Return the (x, y) coordinate for the center point of the cell that contains the specified text.  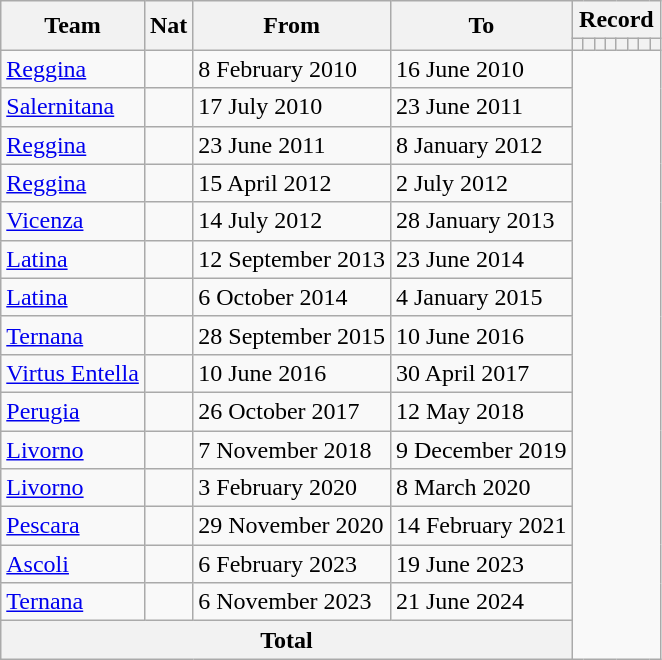
17 July 2010 (292, 107)
To (481, 26)
Vicenza (73, 221)
2 July 2012 (481, 183)
9 December 2019 (481, 449)
Ascoli (73, 564)
Record (616, 20)
4 January 2015 (481, 297)
26 October 2017 (292, 411)
Total (286, 640)
14 February 2021 (481, 526)
Virtus Entella (73, 373)
14 July 2012 (292, 221)
12 May 2018 (481, 411)
8 March 2020 (481, 488)
Nat (168, 26)
19 June 2023 (481, 564)
6 November 2023 (292, 602)
8 January 2012 (481, 145)
12 September 2013 (292, 259)
From (292, 26)
7 November 2018 (292, 449)
28 January 2013 (481, 221)
28 September 2015 (292, 335)
Pescara (73, 526)
6 October 2014 (292, 297)
8 February 2010 (292, 69)
23 June 2014 (481, 259)
30 April 2017 (481, 373)
6 February 2023 (292, 564)
21 June 2024 (481, 602)
Team (73, 26)
Salernitana (73, 107)
Perugia (73, 411)
3 February 2020 (292, 488)
29 November 2020 (292, 526)
16 June 2010 (481, 69)
15 April 2012 (292, 183)
